Scan for the cell matching the given text and deliver its (x, y) coordinate at center. 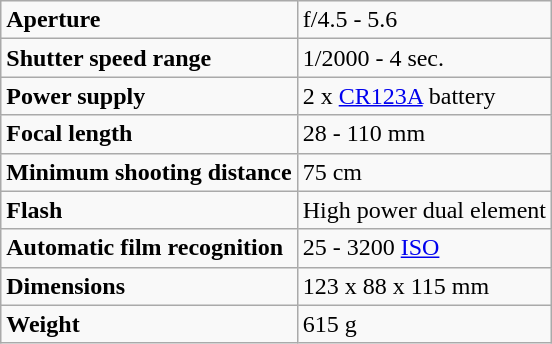
Aperture (149, 20)
Minimum shooting distance (149, 172)
Dimensions (149, 286)
25 - 3200 ISO (424, 248)
75 cm (424, 172)
Shutter speed range (149, 58)
High power dual element (424, 210)
28 - 110 mm (424, 134)
123 х 88 х 115 mm (424, 286)
615 g (424, 324)
Flash (149, 210)
Focal length (149, 134)
Power supply (149, 96)
f/4.5 - 5.6 (424, 20)
2 x CR123A battery (424, 96)
1/2000 - 4 sec. (424, 58)
Automatic film recognition (149, 248)
Weight (149, 324)
